Detect which cell encompasses the target text, then output its [X, Y] center coordinate. 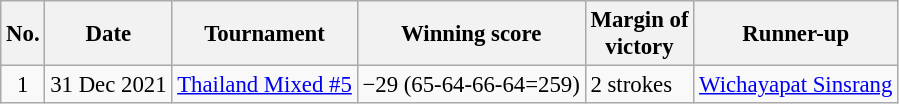
No. [23, 34]
1 [23, 85]
Date [108, 34]
2 strokes [640, 85]
Margin ofvictory [640, 34]
Runner-up [796, 34]
Tournament [264, 34]
Winning score [471, 34]
Wichayapat Sinsrang [796, 85]
−29 (65-64-66-64=259) [471, 85]
31 Dec 2021 [108, 85]
Thailand Mixed #5 [264, 85]
